Provide the (X, Y) coordinate of the cell's center where the given text is located.  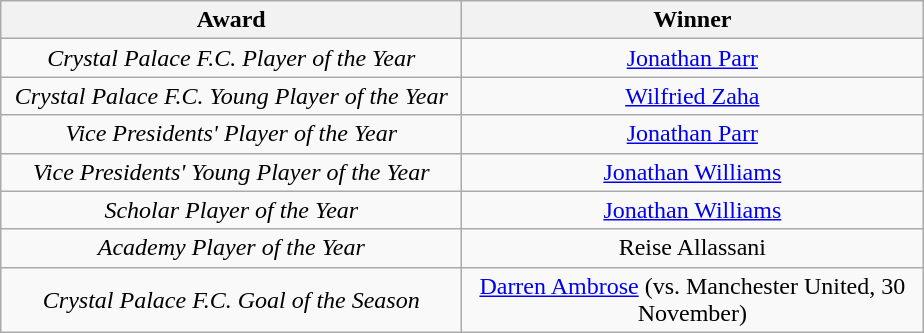
Darren Ambrose (vs. Manchester United, 30 November) (692, 300)
Vice Presidents' Player of the Year (232, 134)
Wilfried Zaha (692, 96)
Crystal Palace F.C. Young Player of the Year (232, 96)
Crystal Palace F.C. Goal of the Season (232, 300)
Reise Allassani (692, 248)
Vice Presidents' Young Player of the Year (232, 172)
Academy Player of the Year (232, 248)
Crystal Palace F.C. Player of the Year (232, 58)
Winner (692, 20)
Scholar Player of the Year (232, 210)
Award (232, 20)
